Find where the given text appears and provide that cell's center as (x, y) coordinate. 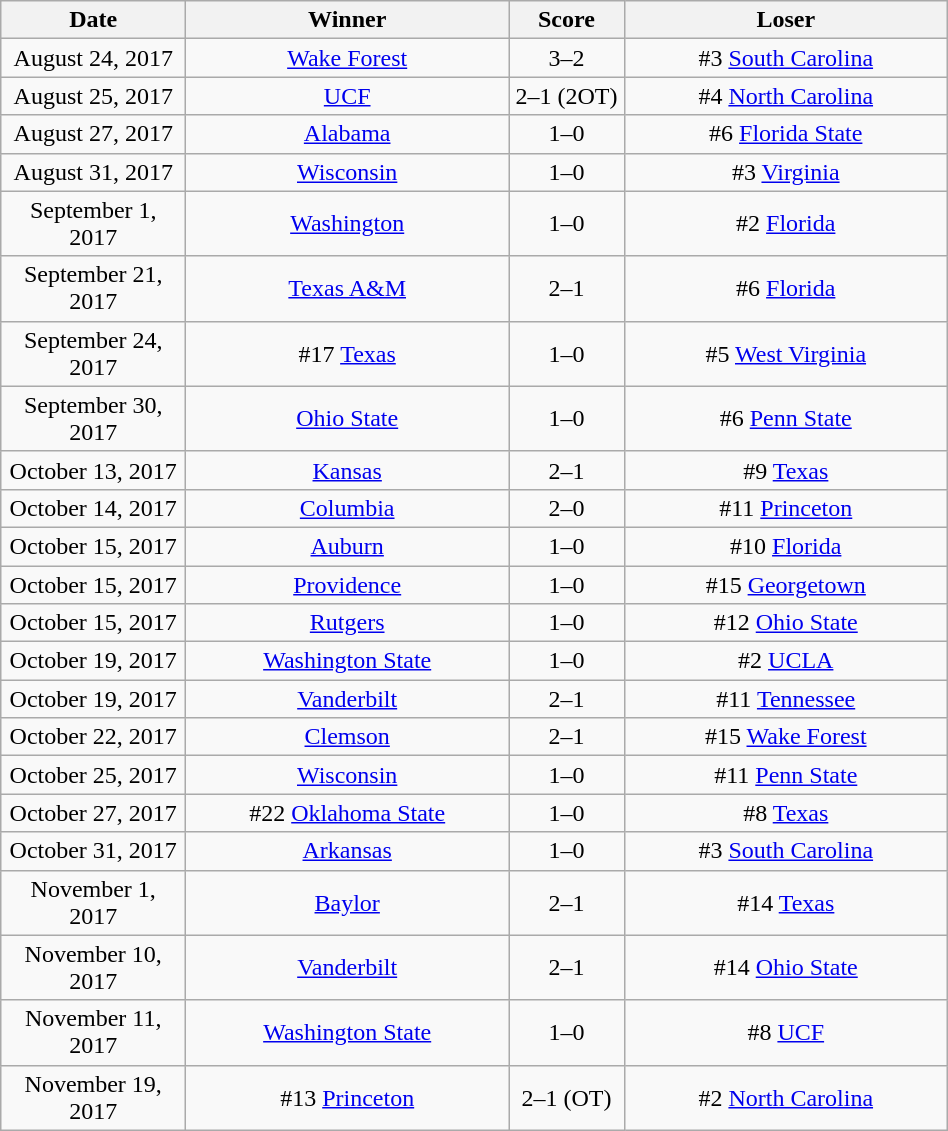
October 27, 2017 (94, 813)
November 11, 2017 (94, 1032)
September 21, 2017 (94, 288)
#22 Oklahoma State (348, 813)
#14 Ohio State (786, 968)
#11 Tennessee (786, 699)
#11 Princeton (786, 508)
Winner (348, 20)
August 27, 2017 (94, 134)
#8 UCF (786, 1032)
#4 North Carolina (786, 96)
3–2 (567, 58)
#2 North Carolina (786, 1098)
#15 Wake Forest (786, 737)
#6 Penn State (786, 418)
November 19, 2017 (94, 1098)
2–1 (2OT) (567, 96)
Providence (348, 585)
Auburn (348, 546)
Wake Forest (348, 58)
November 1, 2017 (94, 902)
2–0 (567, 508)
#5 West Virginia (786, 354)
UCF (348, 96)
October 22, 2017 (94, 737)
October 13, 2017 (94, 470)
#10 Florida (786, 546)
Washington (348, 224)
October 31, 2017 (94, 851)
#2 Florida (786, 224)
#3 Virginia (786, 172)
September 30, 2017 (94, 418)
#14 Texas (786, 902)
#6 Florida (786, 288)
September 24, 2017 (94, 354)
Texas A&M (348, 288)
Baylor (348, 902)
Score (567, 20)
Rutgers (348, 623)
October 14, 2017 (94, 508)
#15 Georgetown (786, 585)
October 25, 2017 (94, 775)
#2 UCLA (786, 661)
August 24, 2017 (94, 58)
Arkansas (348, 851)
#8 Texas (786, 813)
#13 Princeton (348, 1098)
#9 Texas (786, 470)
#6 Florida State (786, 134)
2–1 (OT) (567, 1098)
Date (94, 20)
#12 Ohio State (786, 623)
Clemson (348, 737)
Ohio State (348, 418)
November 10, 2017 (94, 968)
Loser (786, 20)
August 31, 2017 (94, 172)
Columbia (348, 508)
#17 Texas (348, 354)
September 1, 2017 (94, 224)
#11 Penn State (786, 775)
Alabama (348, 134)
Kansas (348, 470)
August 25, 2017 (94, 96)
